Extract the (x, y) coordinate from the center of the cell holding the provided text.  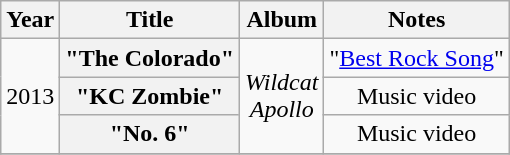
Year (30, 20)
2013 (30, 96)
WildcatApollo (282, 96)
Album (282, 20)
"KC Zombie" (150, 96)
"The Colorado" (150, 58)
"Best Rock Song" (416, 58)
Title (150, 20)
Notes (416, 20)
"No. 6" (150, 134)
